Extract the [x, y] coordinate from the center of the cell holding the provided text.  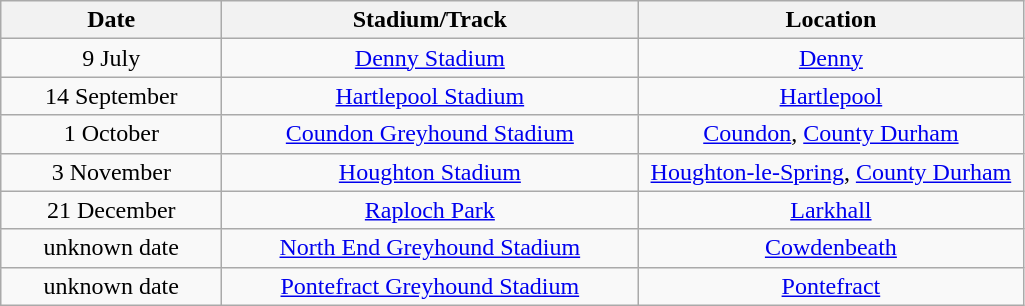
Larkhall [831, 210]
14 September [112, 96]
Coundon Greyhound Stadium [430, 134]
9 July [112, 58]
Stadium/Track [430, 20]
Houghton Stadium [430, 172]
Coundon, County Durham [831, 134]
3 November [112, 172]
North End Greyhound Stadium [430, 248]
Houghton-le-Spring, County Durham [831, 172]
Pontefract Greyhound Stadium [430, 286]
Date [112, 20]
Raploch Park [430, 210]
1 October [112, 134]
Cowdenbeath [831, 248]
Pontefract [831, 286]
Hartlepool [831, 96]
Denny [831, 58]
Denny Stadium [430, 58]
Location [831, 20]
Hartlepool Stadium [430, 96]
21 December [112, 210]
